From the cell containing the given text, extract its center point as (x, y) coordinate. 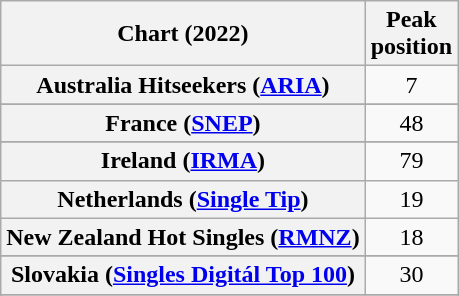
48 (411, 123)
France (SNEP) (183, 123)
Slovakia (Singles Digitál Top 100) (183, 275)
79 (411, 161)
Netherlands (Single Tip) (183, 199)
Australia Hitseekers (ARIA) (183, 85)
18 (411, 237)
Peakposition (411, 34)
Ireland (IRMA) (183, 161)
30 (411, 275)
7 (411, 85)
19 (411, 199)
New Zealand Hot Singles (RMNZ) (183, 237)
Chart (2022) (183, 34)
